Extract the [X, Y] coordinate from the center of the cell holding the provided text.  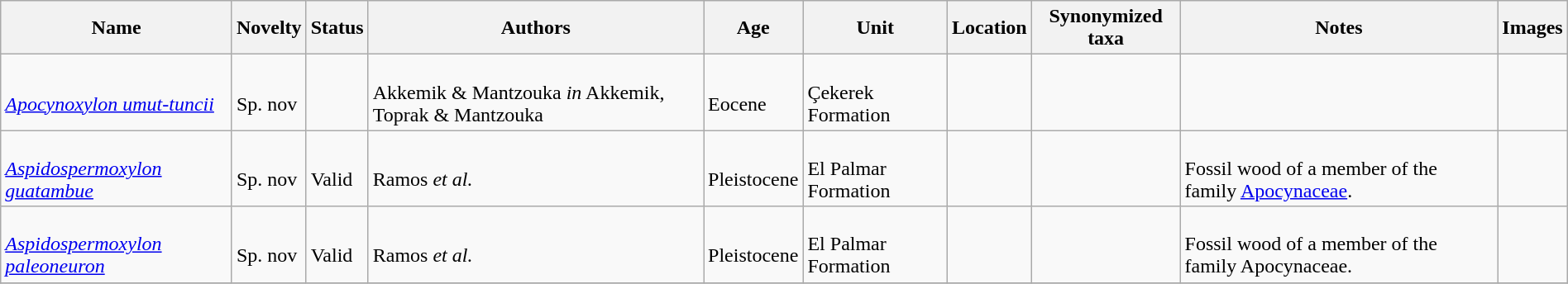
Synonymized taxa [1106, 28]
Çekerek Formation [875, 92]
Unit [875, 28]
Status [337, 28]
Authors [536, 28]
Location [990, 28]
Name [117, 28]
Novelty [269, 28]
Aspidospermoxylon guatambue [117, 168]
Aspidospermoxylon paleoneuron [117, 244]
Age [753, 28]
Notes [1339, 28]
Akkemik & Mantzouka in Akkemik, Toprak & Mantzouka [536, 92]
Images [1532, 28]
Eocene [753, 92]
Apocynoxylon umut-tuncii [117, 92]
